Determine the [X, Y] coordinate at the center of the cell enclosing the given text.  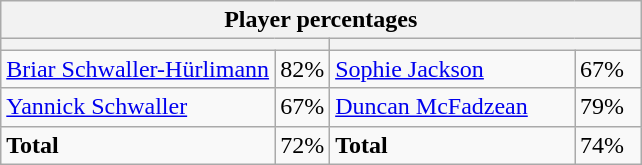
72% [302, 145]
79% [607, 107]
74% [607, 145]
82% [302, 69]
Briar Schwaller-Hürlimann [138, 69]
Sophie Jackson [452, 69]
Duncan McFadzean [452, 107]
Yannick Schwaller [138, 107]
Player percentages [321, 20]
